Scan for the cell matching the given text and deliver its (X, Y) coordinate at center. 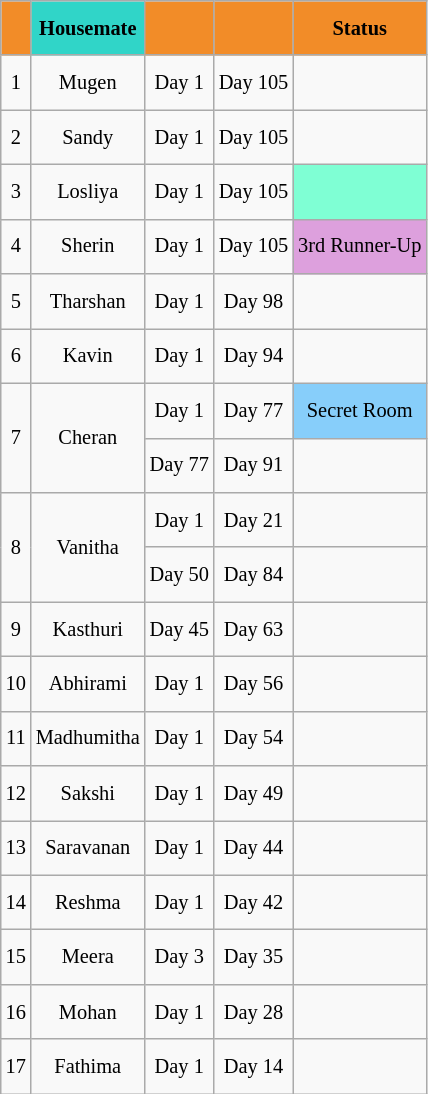
Vanitha (88, 546)
Abhirami (88, 684)
Losliya (88, 192)
Housemate (88, 28)
10 (16, 684)
15 (16, 958)
Tharshan (88, 302)
Sakshi (88, 794)
Saravanan (88, 848)
Day 98 (254, 302)
Day 35 (254, 958)
4 (16, 246)
Madhumitha (88, 738)
Meera (88, 958)
Cheran (88, 438)
Sandy (88, 138)
Day 49 (254, 794)
Day 94 (254, 356)
Fathima (88, 1066)
13 (16, 848)
Kasthuri (88, 630)
Day 42 (254, 902)
17 (16, 1066)
Day 50 (180, 574)
12 (16, 794)
Day 91 (254, 466)
Reshma (88, 902)
8 (16, 546)
6 (16, 356)
Mugen (88, 82)
16 (16, 1012)
Day 14 (254, 1066)
9 (16, 630)
Day 56 (254, 684)
Day 21 (254, 520)
Status (360, 28)
Sherin (88, 246)
Day 63 (254, 630)
3rd Runner-Up (360, 246)
Day 84 (254, 574)
5 (16, 302)
Day 28 (254, 1012)
7 (16, 438)
11 (16, 738)
Day 54 (254, 738)
Day 3 (180, 958)
Day 45 (180, 630)
1 (16, 82)
Kavin (88, 356)
3 (16, 192)
Day 44 (254, 848)
Mohan (88, 1012)
14 (16, 902)
Secret Room (360, 410)
2 (16, 138)
